For the text-containing cell, return its midpoint in [X, Y] coordinate format. 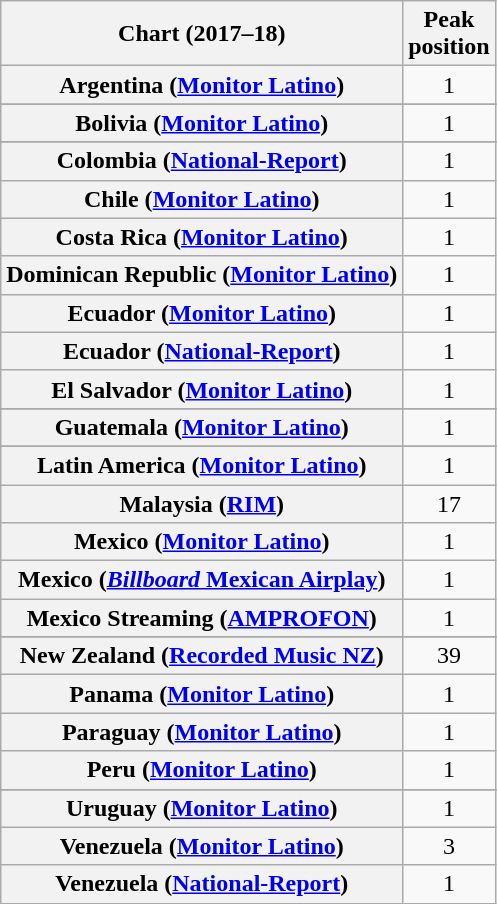
Peakposition [449, 34]
Malaysia (RIM) [202, 503]
Uruguay (Monitor Latino) [202, 808]
Dominican Republic (Monitor Latino) [202, 275]
Venezuela (National-Report) [202, 884]
Guatemala (Monitor Latino) [202, 427]
Latin America (Monitor Latino) [202, 465]
Venezuela (Monitor Latino) [202, 846]
Panama (Monitor Latino) [202, 694]
3 [449, 846]
New Zealand (Recorded Music NZ) [202, 656]
Bolivia (Monitor Latino) [202, 123]
Chile (Monitor Latino) [202, 199]
Chart (2017–18) [202, 34]
El Salvador (Monitor Latino) [202, 389]
Argentina (Monitor Latino) [202, 85]
Mexico Streaming (AMPROFON) [202, 618]
39 [449, 656]
Mexico (Monitor Latino) [202, 542]
Colombia (National-Report) [202, 161]
Mexico (Billboard Mexican Airplay) [202, 580]
Paraguay (Monitor Latino) [202, 732]
Peru (Monitor Latino) [202, 770]
Ecuador (National-Report) [202, 351]
Ecuador (Monitor Latino) [202, 313]
17 [449, 503]
Costa Rica (Monitor Latino) [202, 237]
